For the text-containing cell, return its midpoint in (X, Y) coordinate format. 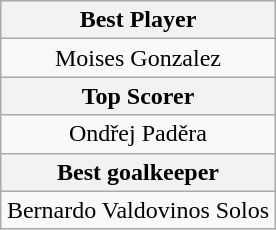
Ondřej Paděra (138, 134)
Top Scorer (138, 96)
Best goalkeeper (138, 172)
Moises Gonzalez (138, 58)
Bernardo Valdovinos Solos (138, 210)
Best Player (138, 20)
